Identify which cell holds the provided text, then report its (x, y) central coordinate. 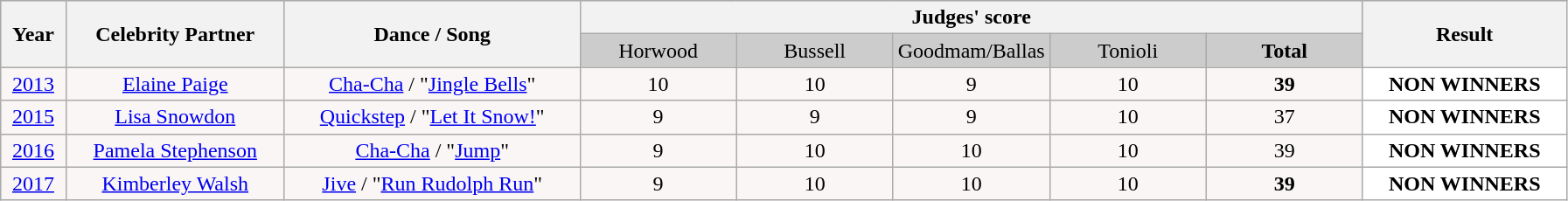
Total (1284, 51)
Quickstep / "Let It Snow!" (432, 117)
Bussell (815, 51)
Goodmam/Ballas (971, 51)
2013 (33, 84)
2016 (33, 150)
Elaine Paige (175, 84)
Judges' score (971, 17)
37 (1284, 117)
Pamela Stephenson (175, 150)
Celebrity Partner (175, 34)
2017 (33, 184)
Lisa Snowdon (175, 117)
Jive / "Run Rudolph Run" (432, 184)
Cha-Cha / "Jump" (432, 150)
Kimberley Walsh (175, 184)
Tonioli (1128, 51)
Cha-Cha / "Jingle Bells" (432, 84)
Horwood (658, 51)
Year (33, 34)
Dance / Song (432, 34)
Result (1464, 34)
2015 (33, 117)
